Locate the cell with the specified text and output its [x, y] center coordinate. 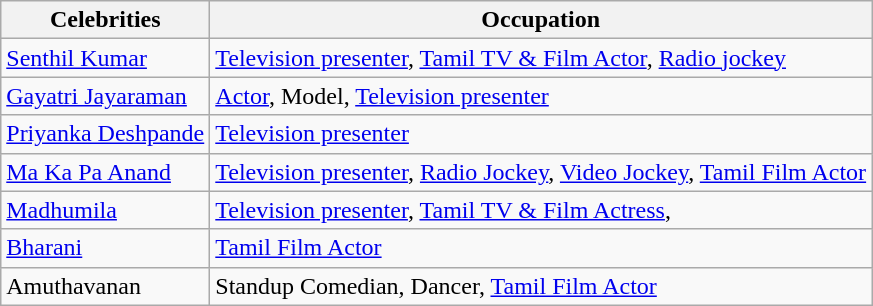
Priyanka Deshpande [106, 134]
Television presenter [541, 134]
Ma Ka Pa Anand [106, 172]
Tamil Film Actor [541, 248]
Madhumila [106, 210]
Television presenter, Tamil TV & Film Actress, [541, 210]
Standup Comedian, Dancer, Tamil Film Actor [541, 286]
Gayatri Jayaraman [106, 96]
Celebrities [106, 20]
Bharani [106, 248]
Amuthavanan [106, 286]
Senthil Kumar [106, 58]
Television presenter, Radio Jockey, Video Jockey, Tamil Film Actor [541, 172]
Actor, Model, Television presenter [541, 96]
Occupation [541, 20]
Television presenter, Tamil TV & Film Actor, Radio jockey [541, 58]
